For the text-containing cell, return its midpoint in (X, Y) coordinate format. 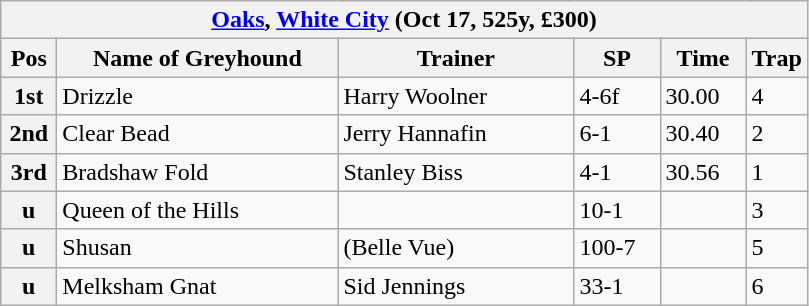
Harry Woolner (456, 96)
3rd (29, 172)
30.00 (703, 96)
Name of Greyhound (198, 58)
Queen of the Hills (198, 210)
4 (776, 96)
2 (776, 134)
SP (617, 58)
10-1 (617, 210)
5 (776, 248)
6 (776, 286)
Shusan (198, 248)
1st (29, 96)
33-1 (617, 286)
1 (776, 172)
100-7 (617, 248)
Trainer (456, 58)
3 (776, 210)
4-1 (617, 172)
6-1 (617, 134)
Sid Jennings (456, 286)
Bradshaw Fold (198, 172)
Clear Bead (198, 134)
Jerry Hannafin (456, 134)
Time (703, 58)
30.56 (703, 172)
2nd (29, 134)
Oaks, White City (Oct 17, 525y, £300) (404, 20)
4-6f (617, 96)
Melksham Gnat (198, 286)
(Belle Vue) (456, 248)
Pos (29, 58)
Drizzle (198, 96)
Trap (776, 58)
Stanley Biss (456, 172)
30.40 (703, 134)
